Detect which cell encompasses the target text, then output its [X, Y] center coordinate. 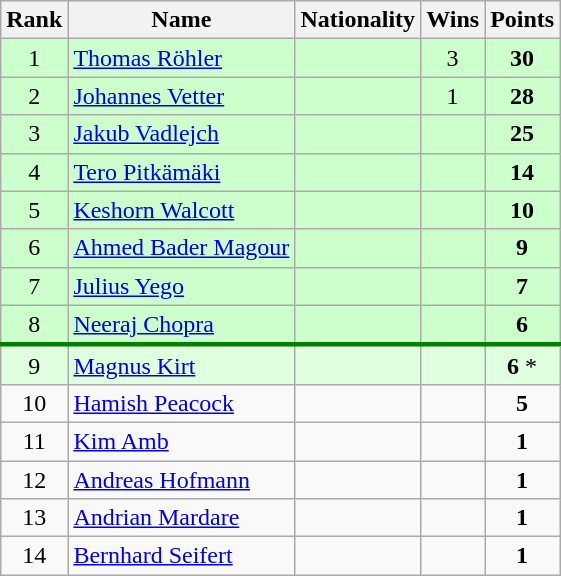
Points [522, 20]
Nationality [358, 20]
13 [34, 518]
Tero Pitkämäki [182, 172]
Andreas Hofmann [182, 479]
Julius Yego [182, 286]
30 [522, 58]
Hamish Peacock [182, 403]
11 [34, 441]
2 [34, 96]
Magnus Kirt [182, 365]
25 [522, 134]
Andrian Mardare [182, 518]
6 * [522, 365]
Bernhard Seifert [182, 556]
Johannes Vetter [182, 96]
Neeraj Chopra [182, 325]
Rank [34, 20]
4 [34, 172]
Thomas Röhler [182, 58]
Ahmed Bader Magour [182, 248]
Jakub Vadlejch [182, 134]
Wins [453, 20]
Kim Amb [182, 441]
12 [34, 479]
Keshorn Walcott [182, 210]
Name [182, 20]
8 [34, 325]
28 [522, 96]
